For the text-containing cell, return its midpoint in (x, y) coordinate format. 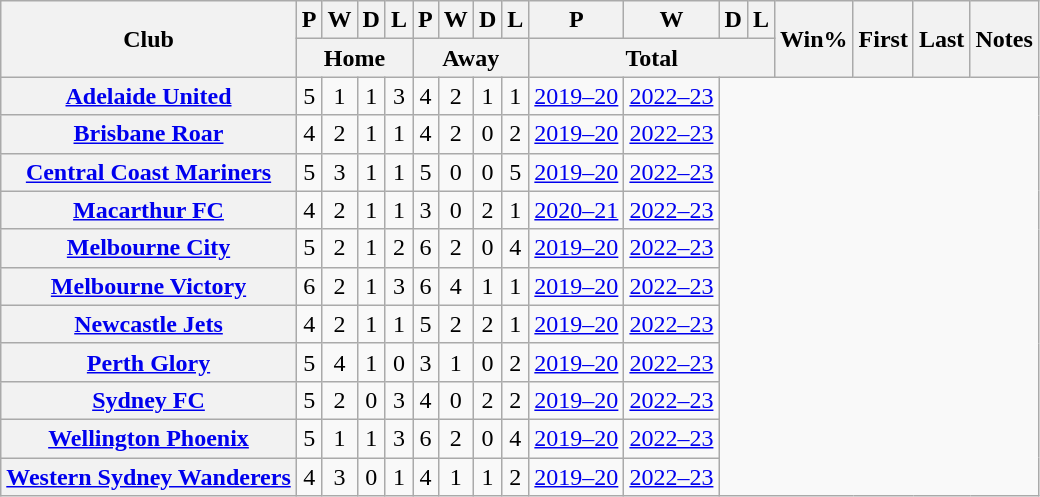
First (883, 39)
Wellington Phoenix (149, 438)
Newcastle Jets (149, 324)
Club (149, 39)
Sydney FC (149, 400)
Macarthur FC (149, 210)
Brisbane Roar (149, 134)
Perth Glory (149, 362)
Melbourne City (149, 248)
Total (652, 58)
Central Coast Mariners (149, 172)
Adelaide United (149, 96)
Last (941, 39)
Melbourne Victory (149, 286)
Western Sydney Wanderers (149, 477)
2020–21 (576, 210)
Away (471, 58)
Win% (814, 39)
Home (354, 58)
Notes (1004, 39)
